Capture the cell that displays the provided text and extract its (X, Y) central coordinate. 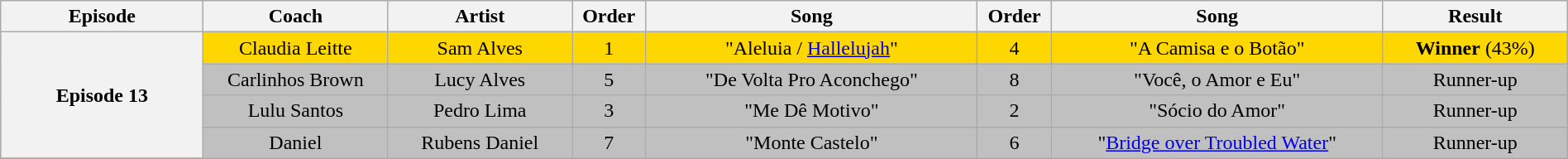
Pedro Lima (480, 111)
"A Camisa e o Botão" (1217, 48)
Lucy Alves (480, 79)
Carlinhos Brown (296, 79)
Claudia Leitte (296, 48)
"De Volta Pro Aconchego" (812, 79)
Lulu Santos (296, 111)
Winner (43%) (1475, 48)
1 (609, 48)
Coach (296, 17)
2 (1014, 111)
"Monte Castelo" (812, 142)
Sam Alves (480, 48)
"Aleluia / Hallelujah" (812, 48)
Episode (103, 17)
Episode 13 (103, 95)
Artist (480, 17)
Result (1475, 17)
4 (1014, 48)
"Me Dê Motivo" (812, 111)
8 (1014, 79)
7 (609, 142)
"Você, o Amor e Eu" (1217, 79)
Daniel (296, 142)
5 (609, 79)
6 (1014, 142)
Rubens Daniel (480, 142)
"Sócio do Amor" (1217, 111)
"Bridge over Troubled Water" (1217, 142)
3 (609, 111)
